Identify which cell holds the provided text, then report its [X, Y] central coordinate. 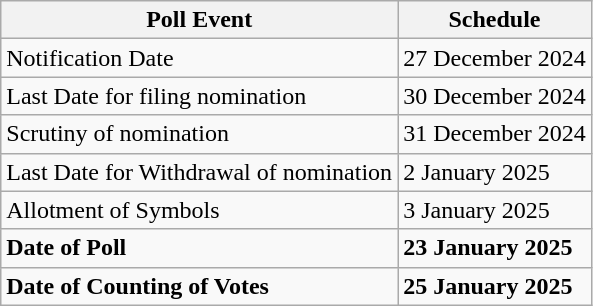
Notification Date [200, 58]
25 January 2025 [495, 286]
3 January 2025 [495, 210]
Last Date for filing nomination [200, 96]
Schedule [495, 20]
31 December 2024 [495, 134]
23 January 2025 [495, 248]
27 December 2024 [495, 58]
30 December 2024 [495, 96]
Allotment of Symbols [200, 210]
Date of Counting of Votes [200, 286]
Date of Poll [200, 248]
Poll Event [200, 20]
Scrutiny of nomination [200, 134]
Last Date for Withdrawal of nomination [200, 172]
2 January 2025 [495, 172]
